Locate the cell with the specified text and output its [x, y] center coordinate. 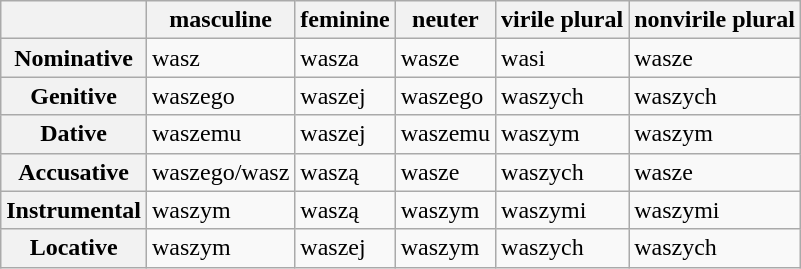
Genitive [74, 96]
masculine [220, 20]
Nominative [74, 58]
wasz [220, 58]
wasza [345, 58]
nonvirile plural [715, 20]
feminine [345, 20]
neuter [445, 20]
Instrumental [74, 210]
virile plural [562, 20]
Accusative [74, 172]
waszego/wasz [220, 172]
wasi [562, 58]
Dative [74, 134]
Locative [74, 248]
